Return the (X, Y) coordinate for the center point of the cell that contains the specified text.  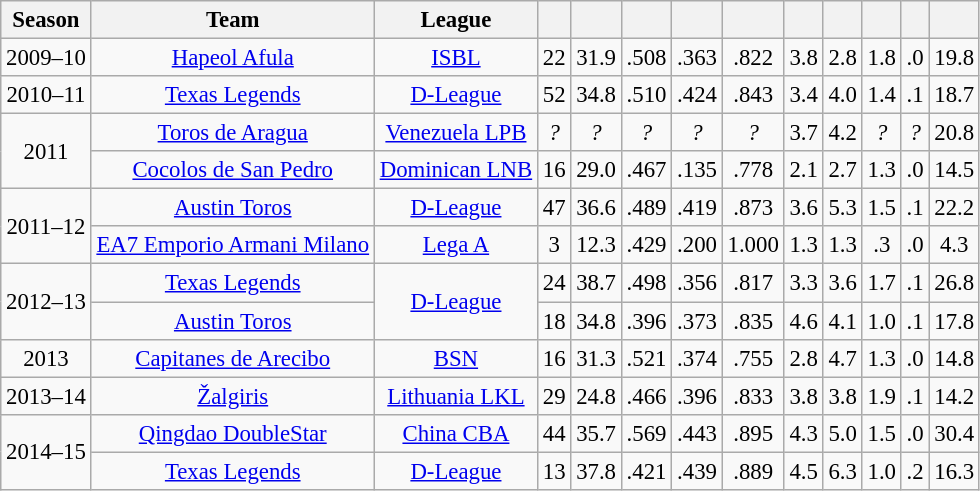
Cocolos de San Pedro (232, 170)
2013 (46, 358)
29 (554, 396)
1.000 (753, 245)
Toros de Aragua (232, 133)
3.3 (804, 283)
League (456, 20)
2010–11 (46, 95)
.135 (697, 170)
20.8 (954, 133)
BSN (456, 358)
6.3 (842, 471)
Hapeol Afula (232, 58)
ISBL (456, 58)
3.7 (804, 133)
.356 (697, 283)
13 (554, 471)
.489 (646, 208)
2013–14 (46, 396)
.873 (753, 208)
.2 (915, 471)
14.2 (954, 396)
18 (554, 321)
24 (554, 283)
19.8 (954, 58)
.498 (646, 283)
31.3 (596, 358)
4.5 (804, 471)
2.7 (842, 170)
24.8 (596, 396)
12.3 (596, 245)
.895 (753, 433)
Lithuania LKL (456, 396)
.466 (646, 396)
2011–12 (46, 226)
Žalgiris (232, 396)
31.9 (596, 58)
Venezuela LPB (456, 133)
.508 (646, 58)
2.1 (804, 170)
1.9 (882, 396)
4.2 (842, 133)
22 (554, 58)
14.5 (954, 170)
4.6 (804, 321)
.510 (646, 95)
Dominican LNB (456, 170)
.424 (697, 95)
.373 (697, 321)
37.8 (596, 471)
5.0 (842, 433)
Team (232, 20)
30.4 (954, 433)
47 (554, 208)
3.4 (804, 95)
.443 (697, 433)
4.7 (842, 358)
.843 (753, 95)
4.0 (842, 95)
35.7 (596, 433)
Lega A (456, 245)
17.8 (954, 321)
.439 (697, 471)
Capitanes de Arecibo (232, 358)
1.8 (882, 58)
16.3 (954, 471)
.835 (753, 321)
18.7 (954, 95)
2012–13 (46, 302)
.3 (882, 245)
.521 (646, 358)
22.2 (954, 208)
2011 (46, 152)
38.7 (596, 283)
Qingdao DoubleStar (232, 433)
4.1 (842, 321)
26.8 (954, 283)
3 (554, 245)
.421 (646, 471)
EA7 Emporio Armani Milano (232, 245)
29.0 (596, 170)
.374 (697, 358)
.200 (697, 245)
52 (554, 95)
1.4 (882, 95)
Season (46, 20)
.569 (646, 433)
2014–15 (46, 452)
.363 (697, 58)
5.3 (842, 208)
.833 (753, 396)
.889 (753, 471)
China CBA (456, 433)
36.6 (596, 208)
44 (554, 433)
.755 (753, 358)
.822 (753, 58)
.467 (646, 170)
1.7 (882, 283)
.817 (753, 283)
.429 (646, 245)
.419 (697, 208)
2009–10 (46, 58)
.778 (753, 170)
14.8 (954, 358)
